Determine the (x, y) coordinate at the center of the cell enclosing the given text.  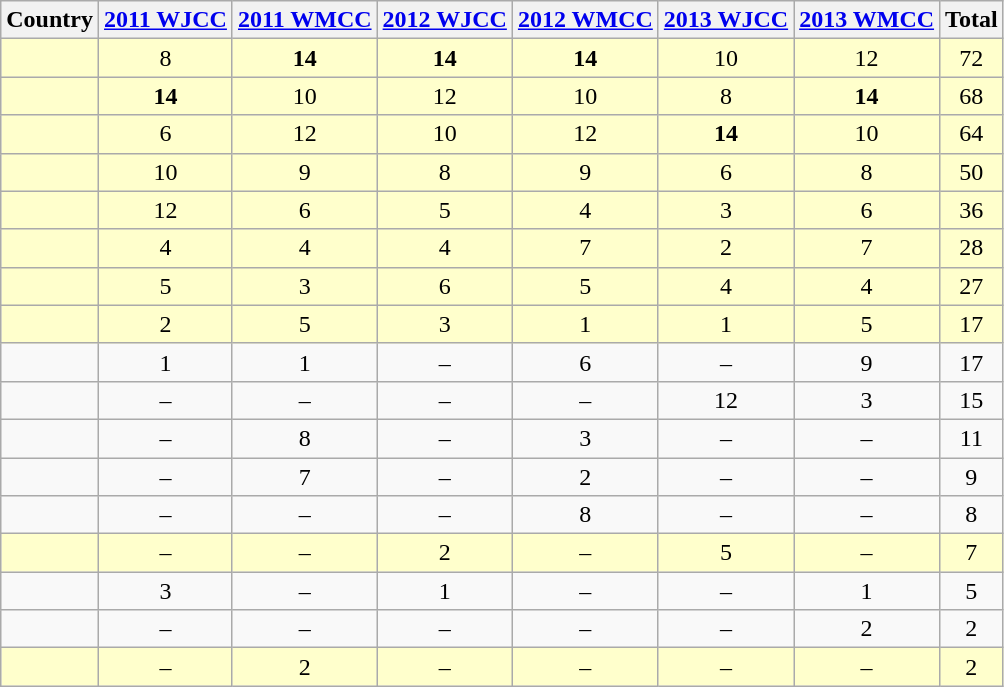
2013 WJCC (726, 20)
68 (972, 96)
11 (972, 438)
36 (972, 210)
2011 WMCC (304, 20)
Total (972, 20)
50 (972, 172)
2013 WMCC (867, 20)
72 (972, 58)
64 (972, 134)
2012 WMCC (585, 20)
27 (972, 286)
2012 WJCC (444, 20)
28 (972, 248)
15 (972, 400)
Country (50, 20)
2011 WJCC (165, 20)
